Provide the (x, y) coordinate of the cell's center where the given text is located.  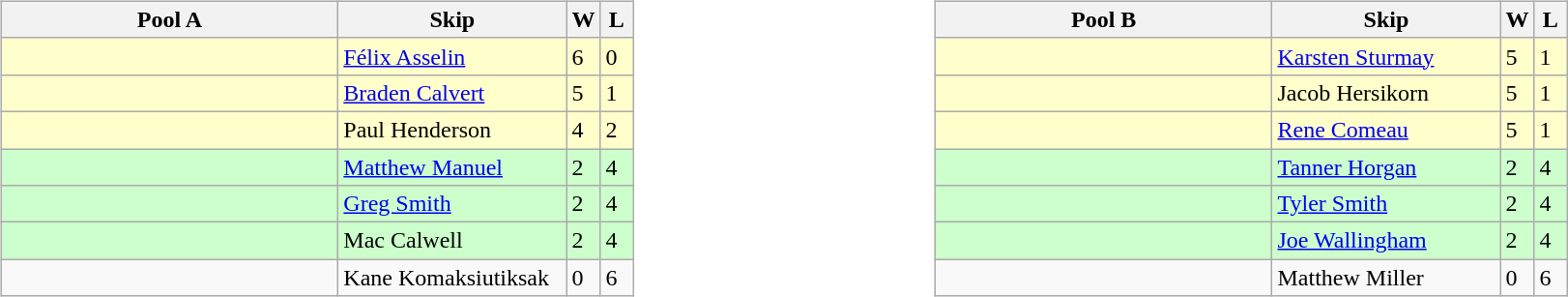
Greg Smith (452, 204)
Félix Asselin (452, 56)
Pool B (1104, 19)
Tanner Horgan (1386, 167)
Tyler Smith (1386, 204)
Pool A (170, 19)
Jacob Hersikorn (1386, 93)
Matthew Manuel (452, 167)
Braden Calvert (452, 93)
Rene Comeau (1386, 130)
Karsten Sturmay (1386, 56)
Paul Henderson (452, 130)
Matthew Miller (1386, 278)
Mac Calwell (452, 241)
Joe Wallingham (1386, 241)
Kane Komaksiutiksak (452, 278)
